Locate the cell with the specified text and output its [x, y] center coordinate. 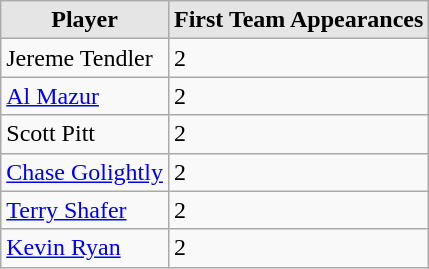
Terry Shafer [85, 210]
Jereme Tendler [85, 58]
Chase Golightly [85, 172]
Scott Pitt [85, 134]
First Team Appearances [298, 20]
Player [85, 20]
Al Mazur [85, 96]
Kevin Ryan [85, 248]
